Identify which cell holds the provided text, then report its [X, Y] central coordinate. 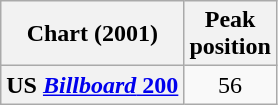
Chart (2001) [92, 34]
56 [230, 85]
US Billboard 200 [92, 85]
Peakposition [230, 34]
